For the text-containing cell, return its midpoint in [x, y] coordinate format. 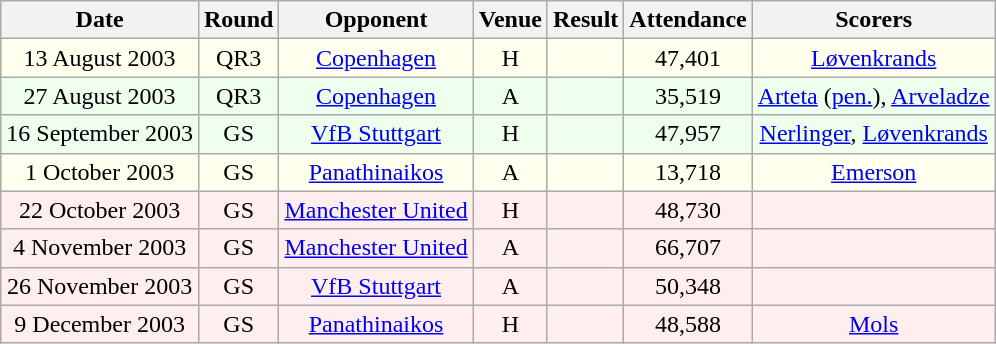
Emerson [874, 172]
35,519 [688, 96]
Attendance [688, 20]
Løvenkrands [874, 58]
66,707 [688, 248]
9 December 2003 [100, 324]
Arteta (pen.), Arveladze [874, 96]
Date [100, 20]
Scorers [874, 20]
48,588 [688, 324]
13,718 [688, 172]
47,401 [688, 58]
27 August 2003 [100, 96]
26 November 2003 [100, 286]
Opponent [376, 20]
Result [585, 20]
48,730 [688, 210]
13 August 2003 [100, 58]
47,957 [688, 134]
Mols [874, 324]
50,348 [688, 286]
1 October 2003 [100, 172]
22 October 2003 [100, 210]
Round [238, 20]
Venue [510, 20]
4 November 2003 [100, 248]
16 September 2003 [100, 134]
Nerlinger, Løvenkrands [874, 134]
